Extract the (X, Y) coordinate from the center of the cell holding the provided text.  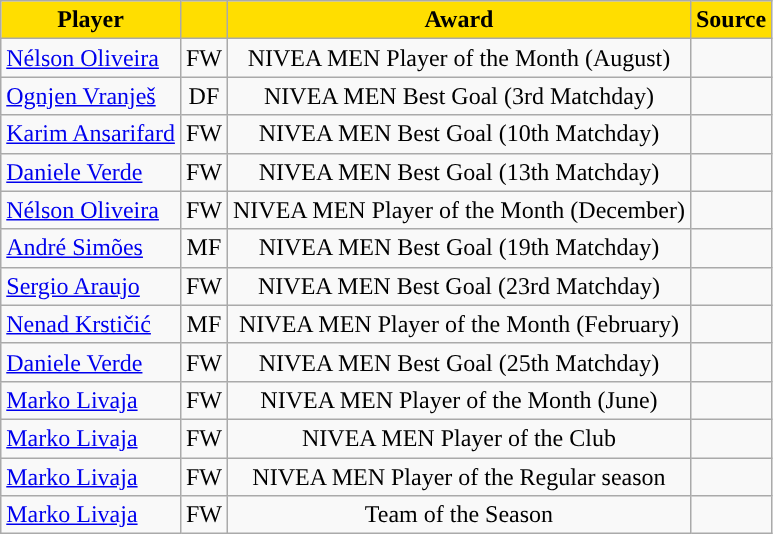
NIVEA MEN Player of the Club (458, 438)
Sergio Araujo (91, 286)
NIVEA MEN Player of the Month (August) (458, 58)
NIVEA MEN Player of the Month (June) (458, 400)
NIVEA MEN Best Goal (10th Matchday) (458, 134)
Ognjen Vranješ (91, 96)
NIVEA MEN Best Goal (13th Matchday) (458, 172)
NIVEA MEN Player of the Month (February) (458, 324)
NIVEA MEN Player of the Regular season (458, 477)
NIVEA MEN Best Goal (25th Matchday) (458, 362)
NIVEA MEN Best Goal (3rd Matchday) (458, 96)
Award (458, 20)
Nenad Krstičić (91, 324)
NIVEA MEN Best Goal (23rd Matchday) (458, 286)
Team of the Season (458, 515)
Karim Ansarifard (91, 134)
Player (91, 20)
NIVEA MEN Player of the Month (December) (458, 210)
DF (204, 96)
NIVEA MEN Best Goal (19th Matchday) (458, 248)
Source (730, 20)
André Simões (91, 248)
